From the cell containing the given text, extract its center point as (X, Y) coordinate. 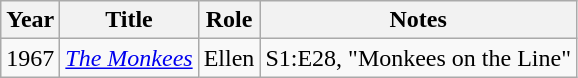
1967 (30, 58)
Title (129, 20)
Ellen (229, 58)
The Monkees (129, 58)
Role (229, 20)
Year (30, 20)
Notes (418, 20)
S1:E28, "Monkees on the Line" (418, 58)
